Return the [x, y] coordinate for the center point of the cell that contains the specified text.  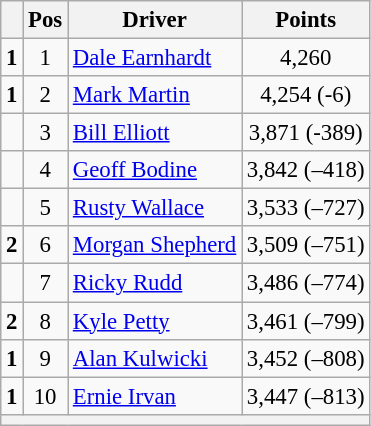
5 [46, 208]
4 [46, 170]
7 [46, 283]
Ernie Irvan [155, 396]
3,461 (–799) [306, 321]
3,509 (–751) [306, 245]
Driver [155, 20]
6 [46, 245]
Mark Martin [155, 95]
3,486 (–774) [306, 283]
3 [46, 133]
4,254 (-6) [306, 95]
Ricky Rudd [155, 283]
10 [46, 396]
Alan Kulwicki [155, 358]
8 [46, 321]
3,447 (–813) [306, 396]
Points [306, 20]
Geoff Bodine [155, 170]
3,452 (–808) [306, 358]
Morgan Shepherd [155, 245]
Pos [46, 20]
Dale Earnhardt [155, 58]
4,260 [306, 58]
3,842 (–418) [306, 170]
3,871 (-389) [306, 133]
3,533 (–727) [306, 208]
Bill Elliott [155, 133]
9 [46, 358]
Kyle Petty [155, 321]
Rusty Wallace [155, 208]
